Return (x, y) of the center of cell containing provided text 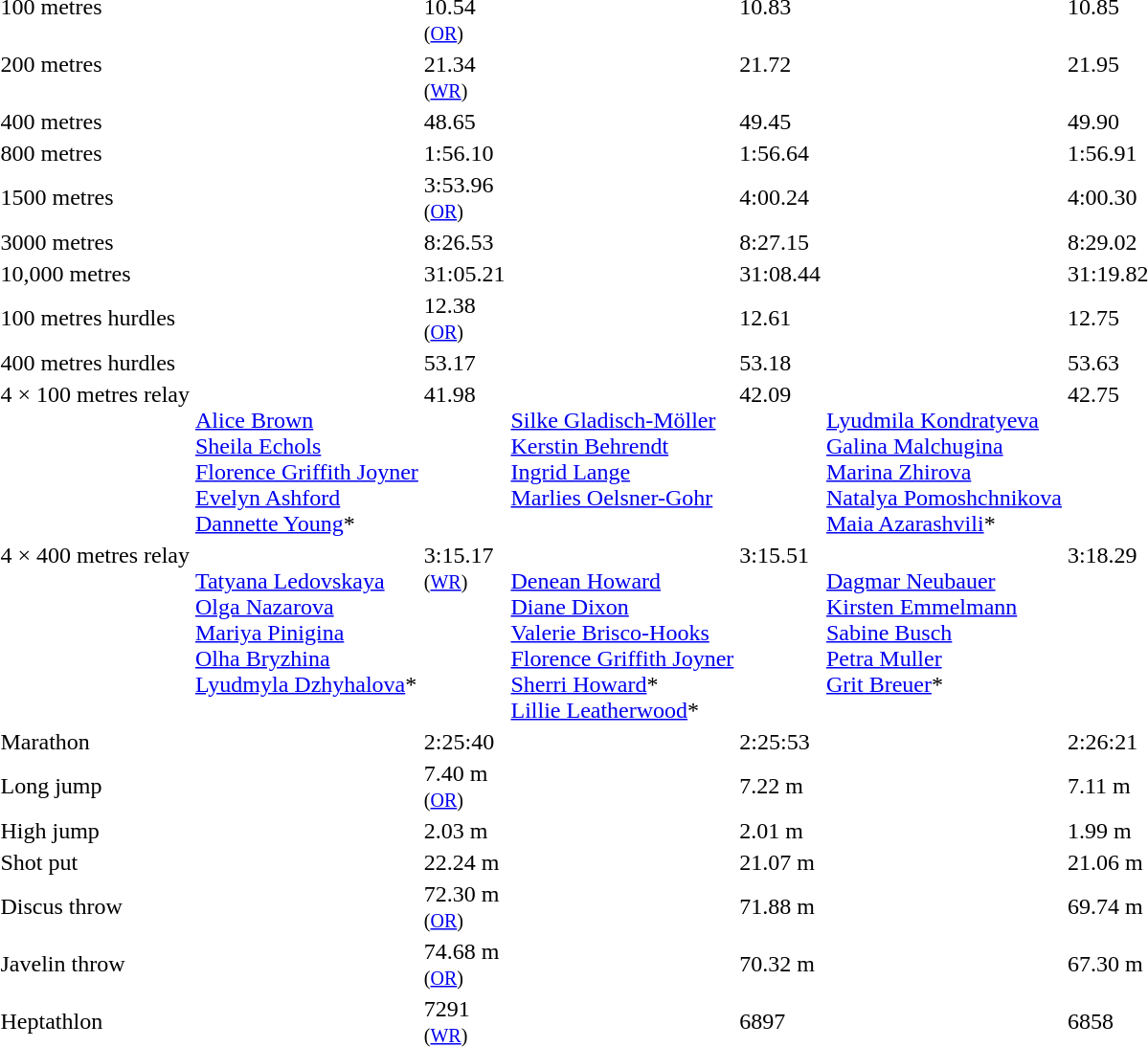
Lyudmila KondratyevaGalina MalchuginaMarina ZhirovaNatalya PomoshchnikovaMaia Azarashvili* (944, 459)
8:26.53 (464, 242)
48.65 (464, 122)
74.68 m(OR) (464, 965)
3:53.96(OR) (464, 197)
21.72 (780, 77)
Alice BrownSheila EcholsFlorence Griffith JoynerEvelyn AshfordDannette Young* (306, 459)
71.88 m (780, 907)
41.98 (464, 459)
2.01 m (780, 831)
21.34(WR) (464, 77)
49.45 (780, 122)
8:27.15 (780, 242)
2:25:53 (780, 742)
Dagmar NeubauerKirsten EmmelmannSabine BuschPetra MullerGrit Breuer* (944, 633)
70.32 m (780, 965)
Silke Gladisch-MöllerKerstin BehrendtIngrid LangeMarlies Oelsner-Gohr (622, 459)
22.24 m (464, 862)
7.40 m(OR) (464, 787)
12.38(OR) (464, 318)
42.09 (780, 459)
2:25:40 (464, 742)
53.18 (780, 363)
Tatyana LedovskayaOlga NazarovaMariya PiniginaOlha BryzhinaLyudmyla Dzhyhalova* (306, 633)
4:00.24 (780, 197)
1:56.64 (780, 153)
2.03 m (464, 831)
3:15.17(WR) (464, 633)
Denean HowardDiane DixonValerie Brisco-HooksFlorence Griffith JoynerSherri Howard*Lillie Leatherwood* (622, 633)
12.61 (780, 318)
31:05.21 (464, 274)
53.17 (464, 363)
1:56.10 (464, 153)
21.07 m (780, 862)
31:08.44 (780, 274)
7.22 m (780, 787)
72.30 m(OR) (464, 907)
3:15.51 (780, 633)
